Search for the cell housing the specified text and yield its (X, Y) center coordinate. 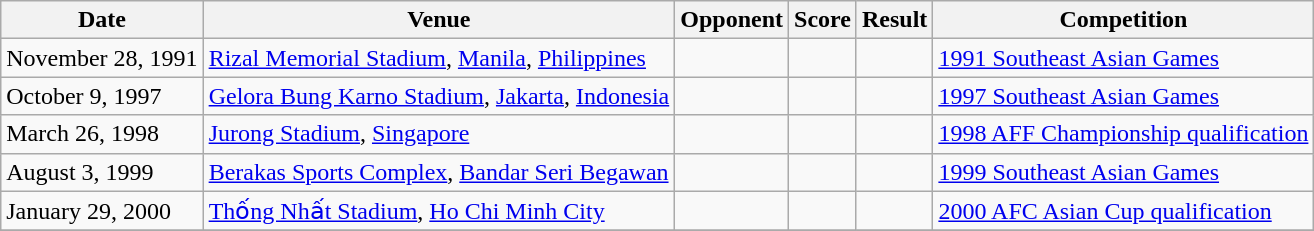
Thống Nhất Stadium, Ho Chi Minh City (439, 211)
1991 Southeast Asian Games (1124, 58)
November 28, 1991 (102, 58)
January 29, 2000 (102, 211)
Berakas Sports Complex, Bandar Seri Begawan (439, 172)
1999 Southeast Asian Games (1124, 172)
Gelora Bung Karno Stadium, Jakarta, Indonesia (439, 96)
Score (823, 20)
Rizal Memorial Stadium, Manila, Philippines (439, 58)
Competition (1124, 20)
1997 Southeast Asian Games (1124, 96)
Jurong Stadium, Singapore (439, 134)
August 3, 1999 (102, 172)
March 26, 1998 (102, 134)
Result (894, 20)
October 9, 1997 (102, 96)
Date (102, 20)
1998 AFF Championship qualification (1124, 134)
Venue (439, 20)
2000 AFC Asian Cup qualification (1124, 211)
Opponent (732, 20)
